Identify which cell holds the provided text, then report its [X, Y] central coordinate. 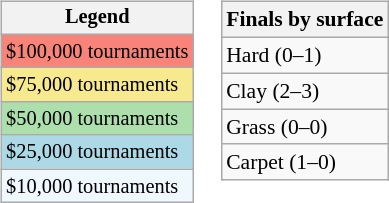
Legend [97, 18]
$75,000 tournaments [97, 85]
Clay (2–3) [304, 91]
Grass (0–0) [304, 127]
$25,000 tournaments [97, 152]
$100,000 tournaments [97, 51]
Hard (0–1) [304, 55]
$10,000 tournaments [97, 186]
$50,000 tournaments [97, 119]
Carpet (1–0) [304, 162]
Finals by surface [304, 20]
